Capture the cell that displays the provided text and extract its (X, Y) central coordinate. 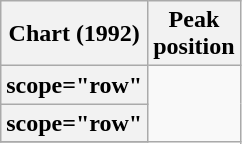
Peakposition (194, 34)
Chart (1992) (74, 34)
